Determine the (x, y) coordinate at the center of the cell enclosing the given text.  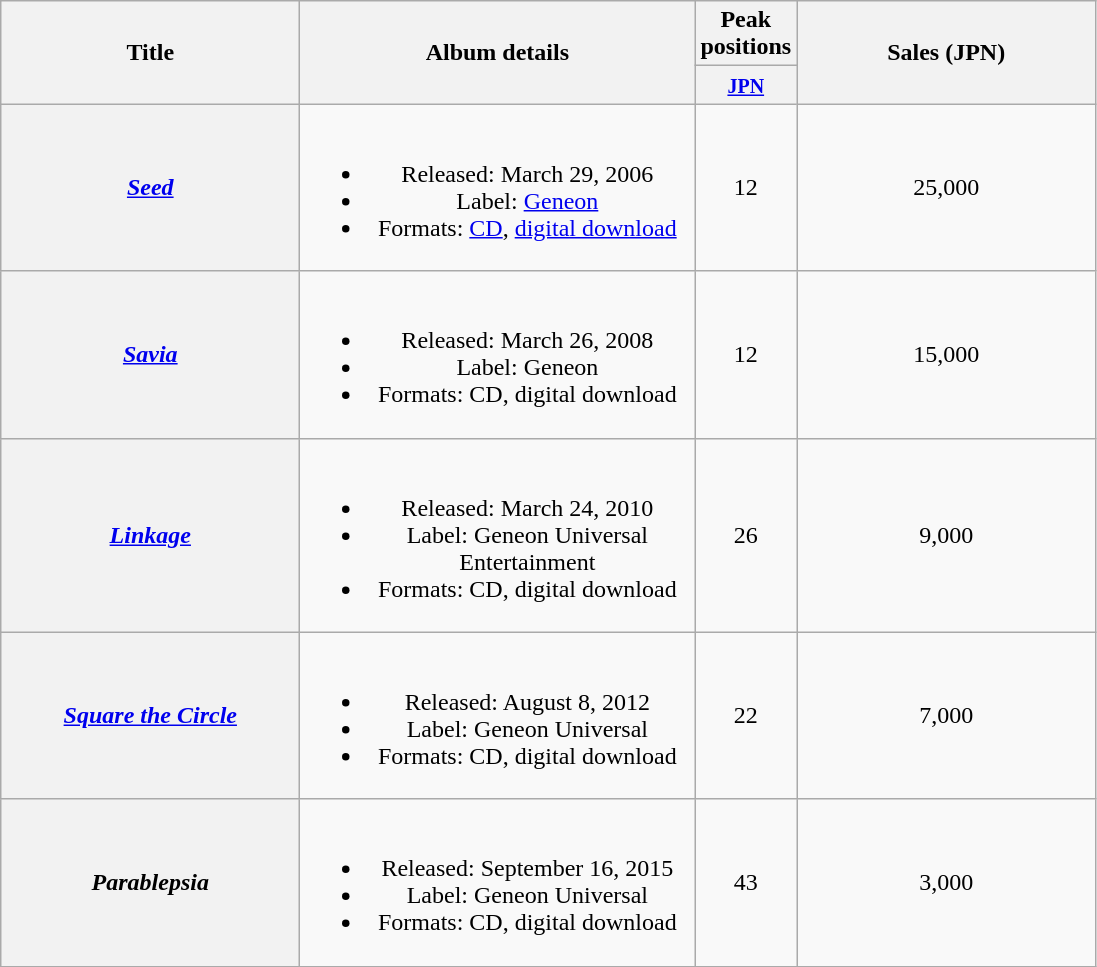
Linkage (150, 535)
15,000 (946, 354)
Parablepsia (150, 882)
Album details (498, 52)
7,000 (946, 716)
3,000 (946, 882)
Released: September 16, 2015 Label: Geneon UniversalFormats: CD, digital download (498, 882)
Square the Circle (150, 716)
26 (746, 535)
Sales (JPN) (946, 52)
43 (746, 882)
JPN (746, 85)
Seed (150, 188)
22 (746, 716)
Released: August 8, 2012 Label: Geneon UniversalFormats: CD, digital download (498, 716)
Released: March 24, 2010 Label: Geneon Universal EntertainmentFormats: CD, digital download (498, 535)
9,000 (946, 535)
Peak positions (746, 34)
Title (150, 52)
Savia (150, 354)
25,000 (946, 188)
Released: March 26, 2008 Label: GeneonFormats: CD, digital download (498, 354)
Released: March 29, 2006 Label: GeneonFormats: CD, digital download (498, 188)
